Capture the cell that displays the provided text and extract its [X, Y] central coordinate. 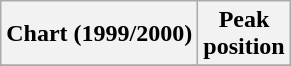
Chart (1999/2000) [100, 34]
Peakposition [244, 34]
